From the cell containing the given text, extract its center point as [x, y] coordinate. 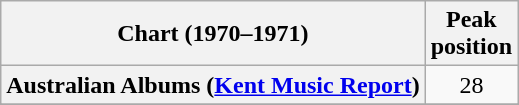
Chart (1970–1971) [213, 34]
Australian Albums (Kent Music Report) [213, 85]
28 [471, 85]
Peakposition [471, 34]
